Search for the cell housing the specified text and yield its (x, y) center coordinate. 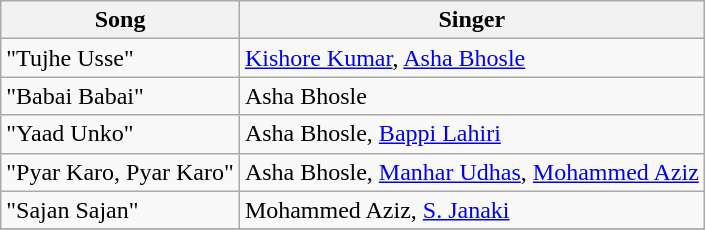
"Tujhe Usse" (120, 58)
Mohammed Aziz, S. Janaki (472, 210)
Asha Bhosle (472, 96)
Asha Bhosle, Manhar Udhas, Mohammed Aziz (472, 172)
Song (120, 20)
"Yaad Unko" (120, 134)
Kishore Kumar, Asha Bhosle (472, 58)
"Sajan Sajan" (120, 210)
Singer (472, 20)
Asha Bhosle, Bappi Lahiri (472, 134)
"Babai Babai" (120, 96)
"Pyar Karo, Pyar Karo" (120, 172)
